Return the [X, Y] coordinate for the center point of the cell that contains the specified text.  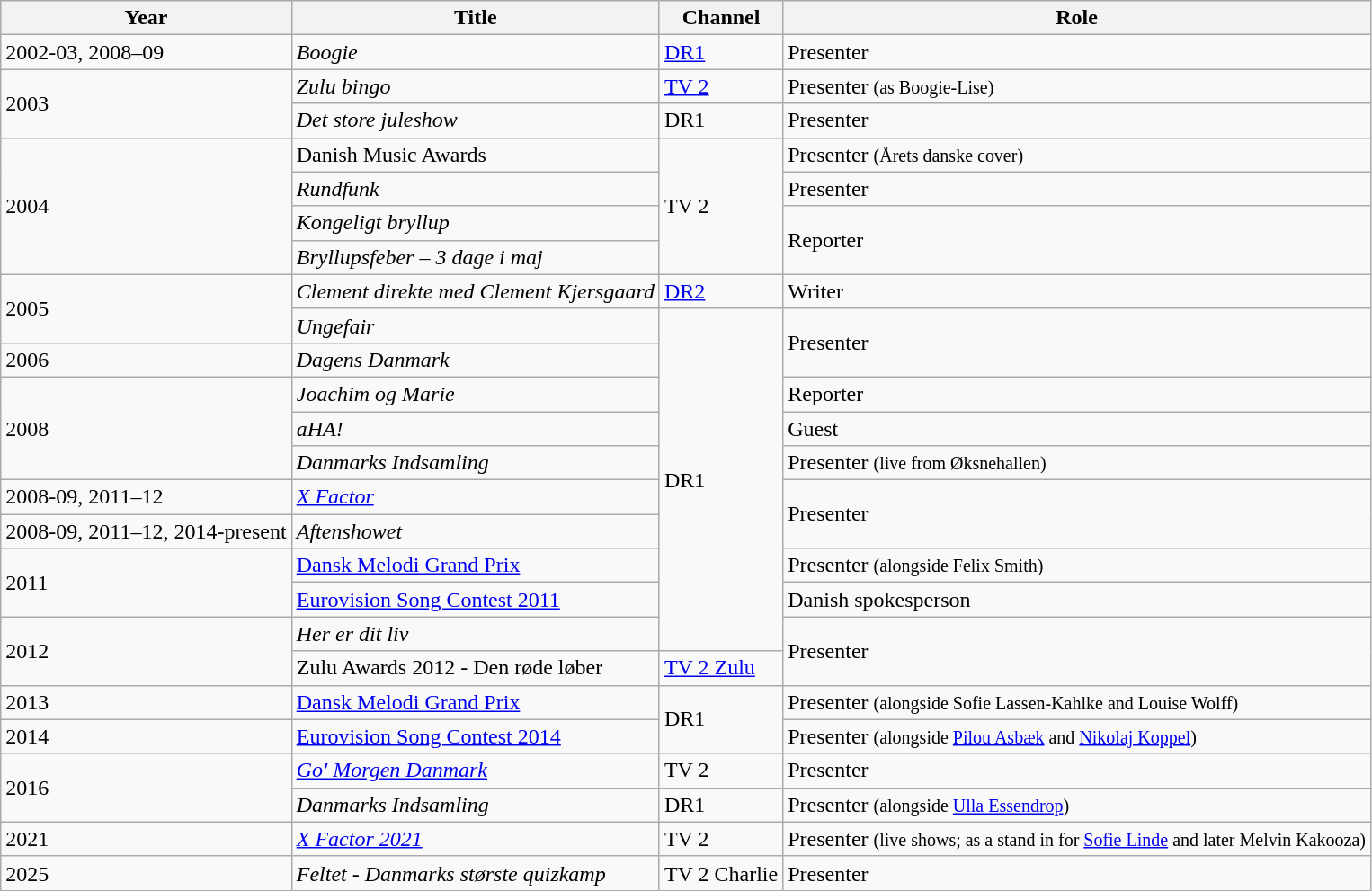
Zulu Awards 2012 - Den røde løber [475, 668]
2008-09, 2011–12, 2014-present [146, 531]
Det store juleshow [475, 120]
Guest [1077, 429]
Title [475, 18]
2016 [146, 788]
Presenter (alongside Pilou Asbæk and Nikolaj Koppel) [1077, 736]
TV 2 Charlie [721, 873]
Presenter (live shows; as a stand in for Sofie Linde and later Melvin Kakooza) [1077, 839]
Clement direkte med Clement Kjersgaard [475, 291]
Feltet - Danmarks største quizkamp [475, 873]
2004 [146, 206]
2008-09, 2011–12 [146, 497]
Danish spokesperson [1077, 600]
X Factor [475, 497]
Boogie [475, 52]
2025 [146, 873]
2008 [146, 428]
2012 [146, 651]
TV 2 Zulu [721, 668]
2006 [146, 360]
Presenter (as Boogie-Lise) [1077, 86]
2011 [146, 583]
2002-03, 2008–09 [146, 52]
Presenter (Årets danske cover) [1077, 155]
Bryllupsfeber – 3 dage i maj [475, 257]
Danish Music Awards [475, 155]
Her er dit liv [475, 634]
2021 [146, 839]
Aftenshowet [475, 531]
Presenter (alongside Ulla Essendrop) [1077, 805]
Presenter (live from Øksnehallen) [1077, 463]
Go' Morgen Danmark [475, 771]
2014 [146, 736]
Zulu bingo [475, 86]
Eurovision Song Contest 2014 [475, 736]
Joachim og Marie [475, 394]
Rundfunk [475, 189]
Dagens Danmark [475, 360]
Role [1077, 18]
aHA! [475, 429]
Writer [1077, 291]
Ungefair [475, 325]
Eurovision Song Contest 2011 [475, 600]
X Factor 2021 [475, 839]
2005 [146, 308]
Channel [721, 18]
Kongeligt bryllup [475, 223]
2013 [146, 702]
Presenter (alongside Sofie Lassen-Kahlke and Louise Wolff) [1077, 702]
Year [146, 18]
2003 [146, 103]
Presenter (alongside Felix Smith) [1077, 566]
DR2 [721, 291]
